Detect which cell encompasses the target text, then output its (X, Y) center coordinate. 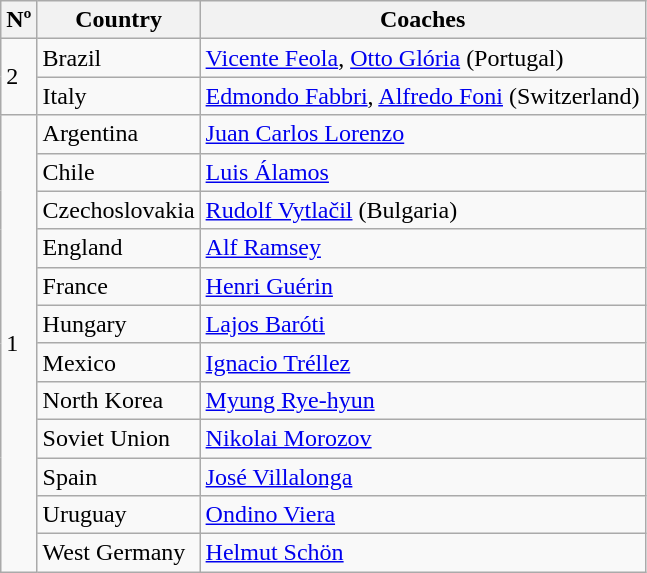
Argentina (118, 134)
England (118, 248)
Edmondo Fabbri, Alfredo Foni (Switzerland) (422, 96)
Spain (118, 477)
1 (19, 344)
Rudolf Vytlačil (Bulgaria) (422, 210)
Ondino Viera (422, 515)
Luis Álamos (422, 172)
Mexico (118, 362)
West Germany (118, 553)
Uruguay (118, 515)
Nº (19, 20)
Juan Carlos Lorenzo (422, 134)
Henri Guérin (422, 286)
Chile (118, 172)
Helmut Schön (422, 553)
Vicente Feola, Otto Glória (Portugal) (422, 58)
Alf Ramsey (422, 248)
Brazil (118, 58)
Myung Rye-hyun (422, 400)
Italy (118, 96)
José Villalonga (422, 477)
Ignacio Tréllez (422, 362)
Soviet Union (118, 438)
Country (118, 20)
2 (19, 77)
Nikolai Morozov (422, 438)
France (118, 286)
Coaches (422, 20)
North Korea (118, 400)
Hungary (118, 324)
Czechoslovakia (118, 210)
Lajos Baróti (422, 324)
